Find where the given text appears and provide that cell's center as (X, Y) coordinate. 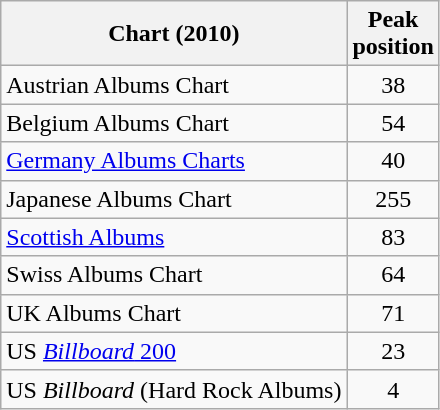
US Billboard (Hard Rock Albums) (174, 389)
Austrian Albums Chart (174, 85)
64 (393, 275)
Belgium Albums Chart (174, 123)
Peakposition (393, 34)
40 (393, 161)
54 (393, 123)
255 (393, 199)
Chart (2010) (174, 34)
Japanese Albums Chart (174, 199)
Germany Albums Charts (174, 161)
Swiss Albums Chart (174, 275)
US Billboard 200 (174, 351)
83 (393, 237)
4 (393, 389)
38 (393, 85)
23 (393, 351)
UK Albums Chart (174, 313)
71 (393, 313)
Scottish Albums (174, 237)
